Return (x, y) of the center of cell containing provided text 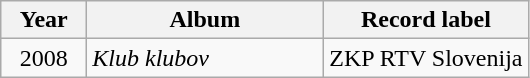
ZKP RTV Slovenija (426, 58)
Album (205, 20)
2008 (44, 58)
Year (44, 20)
Record label (426, 20)
Klub klubov (205, 58)
